Search for the cell housing the specified text and yield its [X, Y] center coordinate. 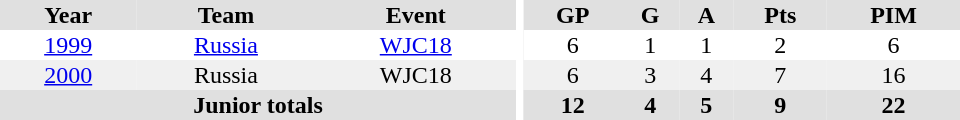
12 [572, 105]
5 [706, 105]
1999 [68, 45]
3 [650, 75]
A [706, 15]
Year [68, 15]
Pts [781, 15]
2000 [68, 75]
2 [781, 45]
16 [894, 75]
G [650, 15]
PIM [894, 15]
22 [894, 105]
7 [781, 75]
9 [781, 105]
Event [416, 15]
GP [572, 15]
Team [226, 15]
Junior totals [258, 105]
